Capture the cell that displays the provided text and extract its [X, Y] central coordinate. 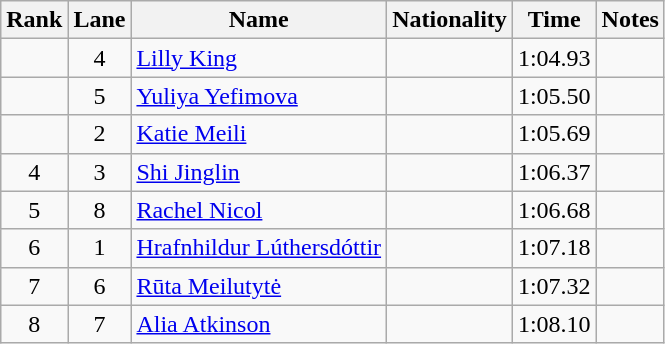
1:06.68 [554, 210]
2 [100, 134]
1:06.37 [554, 172]
Name [259, 20]
Time [554, 20]
Katie Meili [259, 134]
1 [100, 248]
1:05.50 [554, 96]
1:07.18 [554, 248]
Lilly King [259, 58]
1:07.32 [554, 286]
1:05.69 [554, 134]
Nationality [450, 20]
Rachel Nicol [259, 210]
Rank [34, 20]
Rūta Meilutytė [259, 286]
1:08.10 [554, 324]
Alia Atkinson [259, 324]
1:04.93 [554, 58]
Shi Jinglin [259, 172]
Notes [630, 20]
Lane [100, 20]
Yuliya Yefimova [259, 96]
Hrafnhildur Lúthersdóttir [259, 248]
3 [100, 172]
